Scan for the cell matching the given text and deliver its [x, y] coordinate at center. 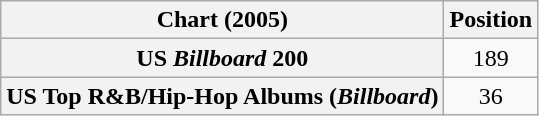
36 [491, 96]
US Billboard 200 [222, 58]
Chart (2005) [222, 20]
US Top R&B/Hip-Hop Albums (Billboard) [222, 96]
189 [491, 58]
Position [491, 20]
